Determine the [X, Y] coordinate at the center of the cell enclosing the given text.  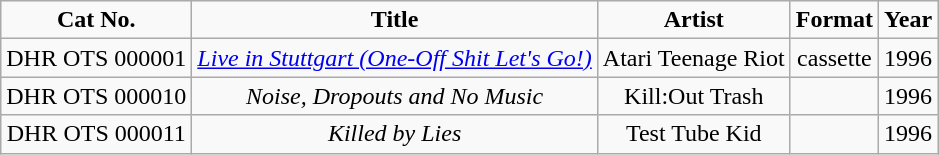
Live in Stuttgart (One-Off Shit Let's Go!) [394, 58]
Artist [694, 20]
Year [908, 20]
Title [394, 20]
Atari Teenage Riot [694, 58]
DHR OTS 000011 [96, 134]
cassette [834, 58]
Noise, Dropouts and No Music [394, 96]
Kill:Out Trash [694, 96]
Test Tube Kid [694, 134]
Killed by Lies [394, 134]
Cat No. [96, 20]
DHR OTS 000010 [96, 96]
Format [834, 20]
DHR OTS 000001 [96, 58]
